Capture the cell that displays the provided text and extract its [x, y] central coordinate. 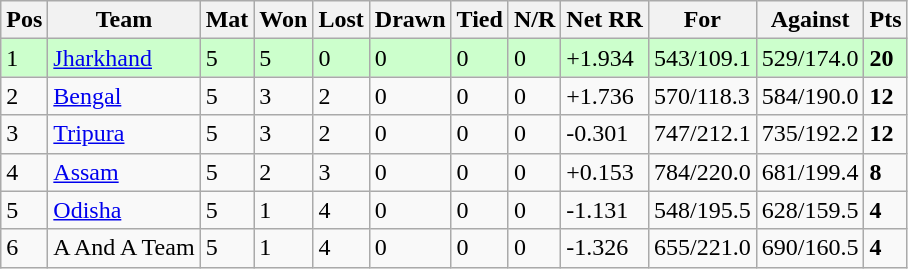
Net RR [605, 20]
-1.326 [605, 248]
Lost [341, 20]
6 [24, 248]
Won [284, 20]
543/109.1 [702, 58]
735/192.2 [810, 134]
20 [886, 58]
+1.934 [605, 58]
Tripura [124, 134]
548/195.5 [702, 210]
A And A Team [124, 248]
-1.131 [605, 210]
690/160.5 [810, 248]
584/190.0 [810, 96]
Pts [886, 20]
N/R [534, 20]
+0.153 [605, 172]
655/221.0 [702, 248]
Team [124, 20]
Tied [480, 20]
Jharkhand [124, 58]
747/212.1 [702, 134]
628/159.5 [810, 210]
Bengal [124, 96]
For [702, 20]
Odisha [124, 210]
-0.301 [605, 134]
681/199.4 [810, 172]
Mat [227, 20]
Pos [24, 20]
Against [810, 20]
Drawn [410, 20]
784/220.0 [702, 172]
Assam [124, 172]
570/118.3 [702, 96]
529/174.0 [810, 58]
+1.736 [605, 96]
8 [886, 172]
